Capture the cell that displays the provided text and extract its (X, Y) central coordinate. 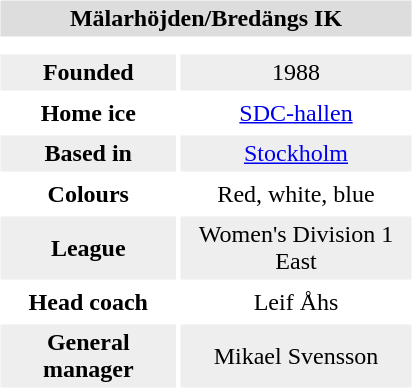
Head coach (88, 302)
Mikael Svensson (296, 356)
Leif Åhs (296, 302)
Home ice (88, 113)
SDC-hallen (296, 113)
Red, white, blue (296, 194)
Stockholm (296, 154)
General manager (88, 356)
1988 (296, 72)
Founded (88, 72)
Based in (88, 154)
Women's Division 1 East (296, 248)
League (88, 248)
Colours (88, 194)
Mälarhöjden/Bredängs IK (206, 18)
